Provide the (x, y) coordinate of the cell's center where the given text is located.  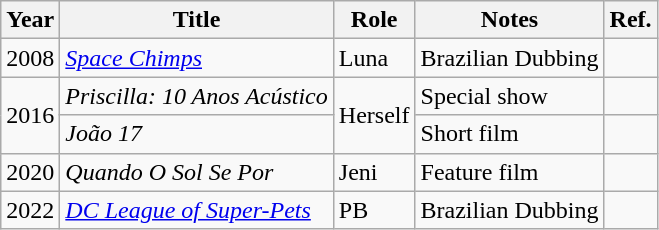
Year (30, 20)
Special show (510, 96)
Quando O Sol Se Por (196, 172)
Space Chimps (196, 58)
2022 (30, 210)
PB (374, 210)
Title (196, 20)
Notes (510, 20)
2008 (30, 58)
DC League of Super-Pets (196, 210)
2020 (30, 172)
Feature film (510, 172)
Jeni (374, 172)
Luna (374, 58)
João 17 (196, 134)
Ref. (630, 20)
Role (374, 20)
Herself (374, 115)
Priscilla: 10 Anos Acústico (196, 96)
2016 (30, 115)
Short film (510, 134)
